Find where the given text appears and provide that cell's center as [x, y] coordinate. 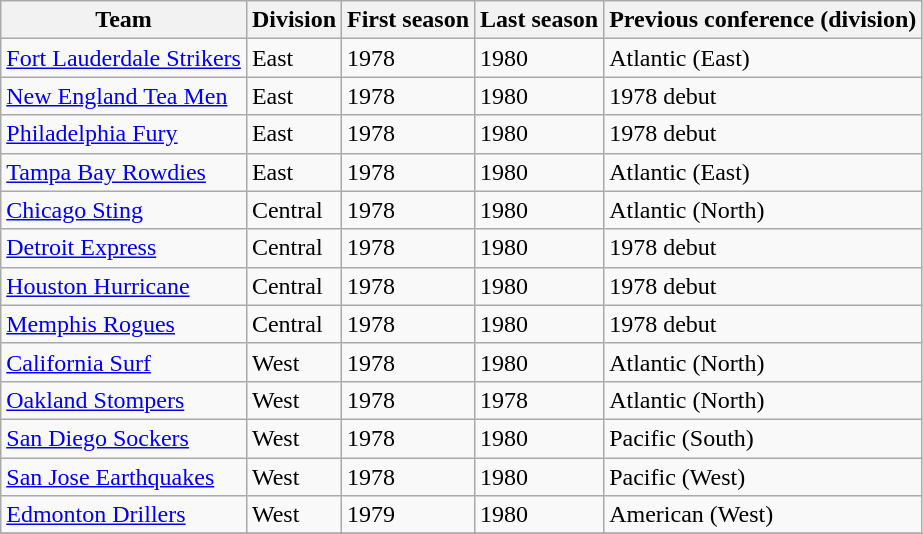
American (West) [763, 515]
Philadelphia Fury [124, 134]
Memphis Rogues [124, 324]
Tampa Bay Rowdies [124, 172]
California Surf [124, 362]
Pacific (West) [763, 477]
Team [124, 20]
Fort Lauderdale Strikers [124, 58]
Previous conference (division) [763, 20]
San Diego Sockers [124, 438]
Detroit Express [124, 248]
Division [294, 20]
Edmonton Drillers [124, 515]
Pacific (South) [763, 438]
First season [408, 20]
Houston Hurricane [124, 286]
1979 [408, 515]
Chicago Sting [124, 210]
Oakland Stompers [124, 400]
New England Tea Men [124, 96]
San Jose Earthquakes [124, 477]
Last season [540, 20]
